Capture the cell that displays the provided text and extract its (x, y) central coordinate. 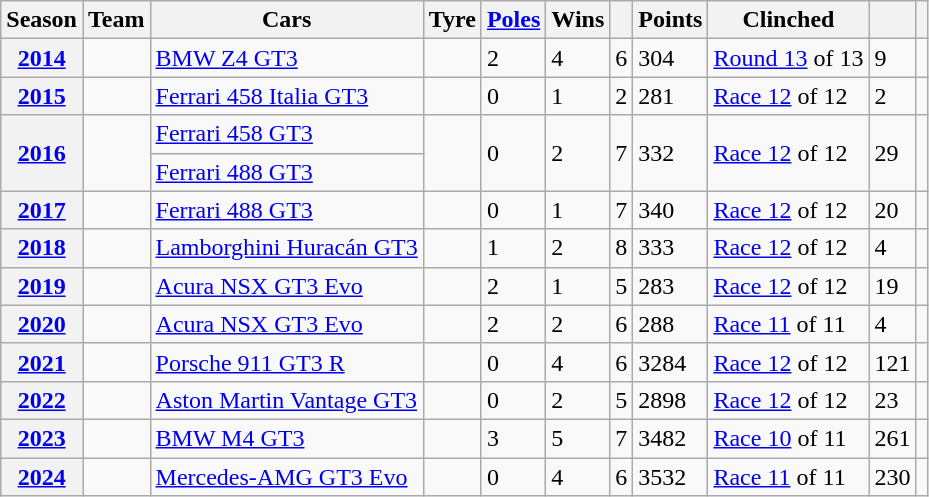
283 (670, 286)
Poles (513, 20)
Porsche 911 GT3 R (286, 362)
288 (670, 324)
Ferrari 458 GT3 (286, 134)
2014 (42, 58)
2898 (670, 400)
332 (670, 153)
304 (670, 58)
Mercedes-AMG GT3 Evo (286, 477)
Ferrari 458 Italia GT3 (286, 96)
2023 (42, 438)
2016 (42, 153)
Aston Martin Vantage GT3 (286, 400)
2020 (42, 324)
20 (892, 210)
Clinched (788, 20)
29 (892, 153)
Round 13 of 13 (788, 58)
Season (42, 20)
Team (116, 20)
2022 (42, 400)
2021 (42, 362)
230 (892, 477)
121 (892, 362)
Race 10 of 11 (788, 438)
Cars (286, 20)
Points (670, 20)
2018 (42, 248)
3 (513, 438)
19 (892, 286)
340 (670, 210)
9 (892, 58)
8 (622, 248)
Lamborghini Huracán GT3 (286, 248)
Wins (578, 20)
281 (670, 96)
3532 (670, 477)
2019 (42, 286)
333 (670, 248)
2017 (42, 210)
23 (892, 400)
BMW M4 GT3 (286, 438)
3482 (670, 438)
261 (892, 438)
BMW Z4 GT3 (286, 58)
3284 (670, 362)
2015 (42, 96)
2024 (42, 477)
Tyre (452, 20)
